Find where the given text appears and provide that cell's center as (x, y) coordinate. 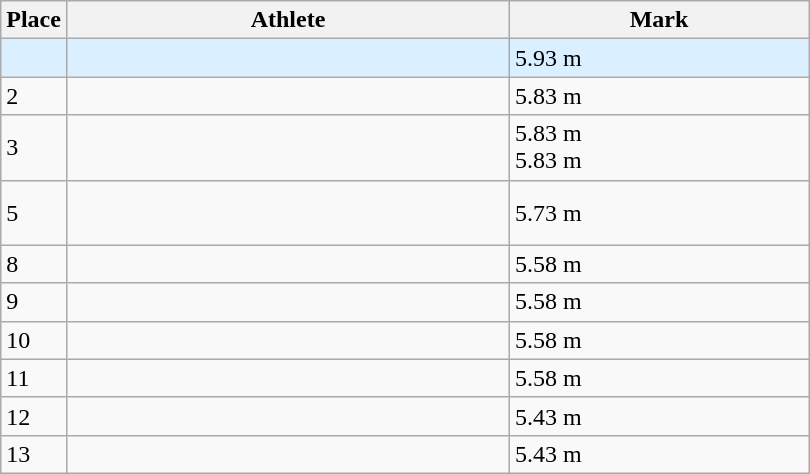
5.83 m5.83 m (660, 148)
Place (34, 20)
3 (34, 148)
8 (34, 264)
5.83 m (660, 96)
5.73 m (660, 212)
2 (34, 96)
13 (34, 454)
Mark (660, 20)
11 (34, 378)
12 (34, 416)
9 (34, 302)
5 (34, 212)
5.93 m (660, 58)
10 (34, 340)
Athlete (288, 20)
